Detect which cell encompasses the target text, then output its [X, Y] center coordinate. 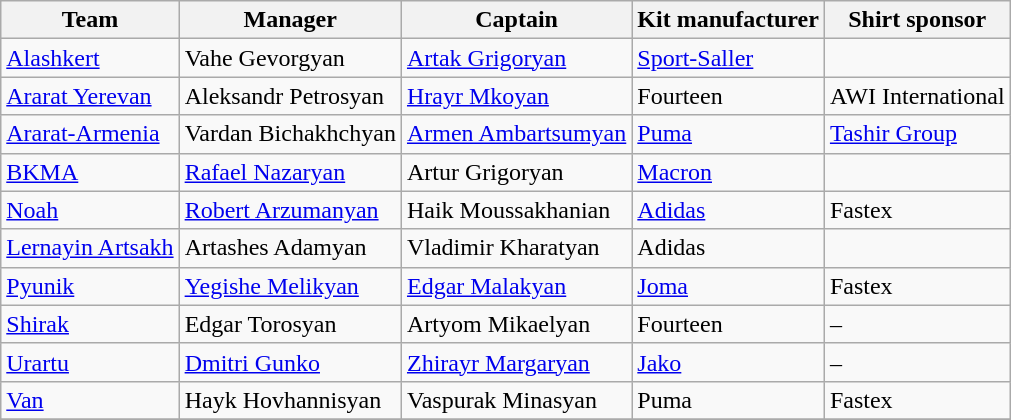
Pyunik [90, 286]
Artur Grigoryan [516, 172]
Vardan Bichakhchyan [290, 134]
Alashkert [90, 58]
Aleksandr Petrosyan [290, 96]
Vladimir Kharatyan [516, 248]
Vahe Gevorgyan [290, 58]
Urartu [90, 362]
AWI International [917, 96]
Joma [728, 286]
Captain [516, 20]
Hayk Hovhannisyan [290, 400]
Kit manufacturer [728, 20]
Ararat-Armenia [90, 134]
Team [90, 20]
Zhirayr Margaryan [516, 362]
Armen Ambartsumyan [516, 134]
Manager [290, 20]
Artyom Mikaelyan [516, 324]
Edgar Torosyan [290, 324]
Vaspurak Minasyan [516, 400]
Jako [728, 362]
Macron [728, 172]
Tashir Group [917, 134]
Robert Arzumanyan [290, 210]
Rafael Nazaryan [290, 172]
Shirak [90, 324]
Van [90, 400]
Hrayr Mkoyan [516, 96]
Noah [90, 210]
Artak Grigoryan [516, 58]
Yegishe Melikyan [290, 286]
Edgar Malakyan [516, 286]
BKMA [90, 172]
Haik Moussakhanian [516, 210]
Artashes Adamyan [290, 248]
Dmitri Gunko [290, 362]
Shirt sponsor [917, 20]
Sport-Saller [728, 58]
Lernayin Artsakh [90, 248]
Ararat Yerevan [90, 96]
